Locate the cell with the specified text and output its [x, y] center coordinate. 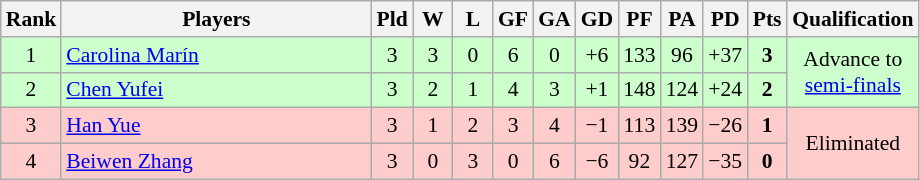
+24 [725, 90]
+6 [598, 55]
GA [554, 19]
−6 [598, 162]
139 [682, 126]
133 [640, 55]
96 [682, 55]
GF [513, 19]
Beiwen Zhang [216, 162]
Rank [32, 19]
Carolina Marín [216, 55]
L [473, 19]
+1 [598, 90]
92 [640, 162]
PF [640, 19]
Pts [767, 19]
−35 [725, 162]
148 [640, 90]
W [433, 19]
124 [682, 90]
Players [216, 19]
PD [725, 19]
Han Yue [216, 126]
+37 [725, 55]
Qualification [852, 19]
113 [640, 126]
127 [682, 162]
−1 [598, 126]
Chen Yufei [216, 90]
Eliminated [852, 144]
−26 [725, 126]
GD [598, 19]
Advance to semi-finals [852, 72]
PA [682, 19]
Pld [392, 19]
